Identify which cell holds the provided text, then report its (x, y) central coordinate. 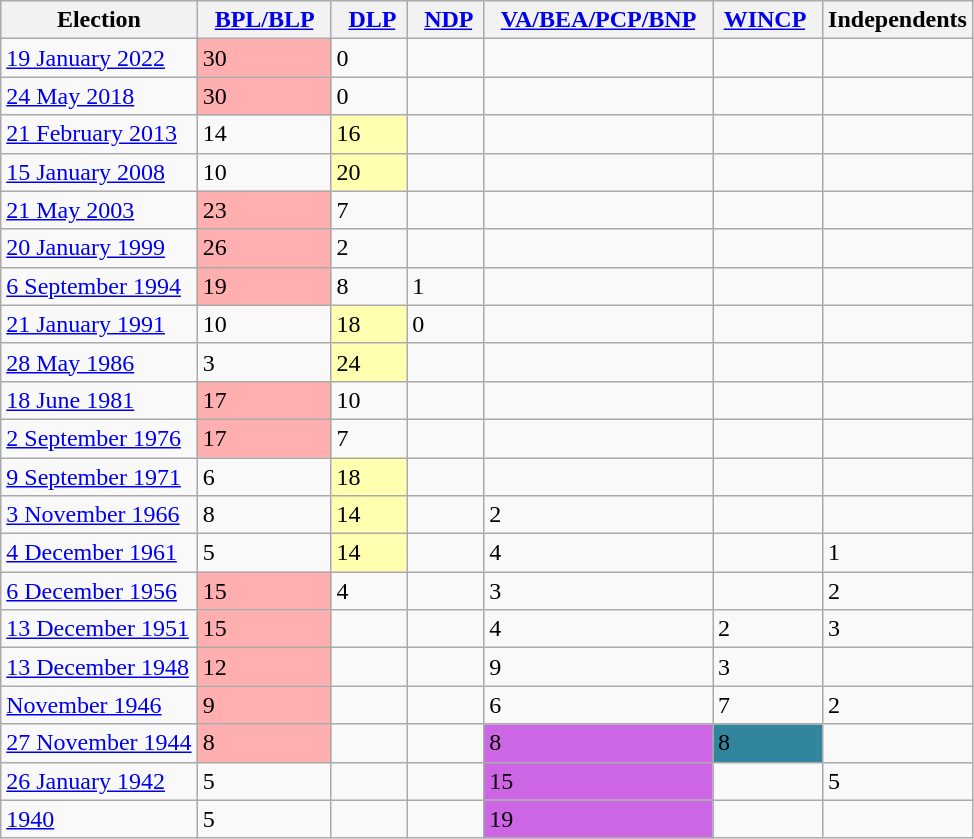
VA/BEA/PCP/BNP (598, 20)
21 February 2013 (99, 134)
6 September 1994 (99, 286)
26 (264, 248)
28 May 1986 (99, 362)
24 May 2018 (99, 96)
19 January 2022 (99, 58)
13 December 1951 (99, 629)
6 December 1956 (99, 591)
4 December 1961 (99, 553)
23 (264, 210)
WINCP (768, 20)
26 January 1942 (99, 781)
24 (369, 362)
2 September 1976 (99, 438)
Independents (898, 20)
Election (99, 20)
NDP (446, 20)
12 (264, 667)
21 January 1991 (99, 324)
20 (369, 172)
1940 (99, 819)
15 January 2008 (99, 172)
20 January 1999 (99, 248)
9 September 1971 (99, 477)
13 December 1948 (99, 667)
21 May 2003 (99, 210)
DLP (369, 20)
18 June 1981 (99, 400)
November 1946 (99, 705)
27 November 1944 (99, 743)
16 (369, 134)
3 November 1966 (99, 515)
BPL/BLP (264, 20)
